From the cell containing the given text, extract its center point as (X, Y) coordinate. 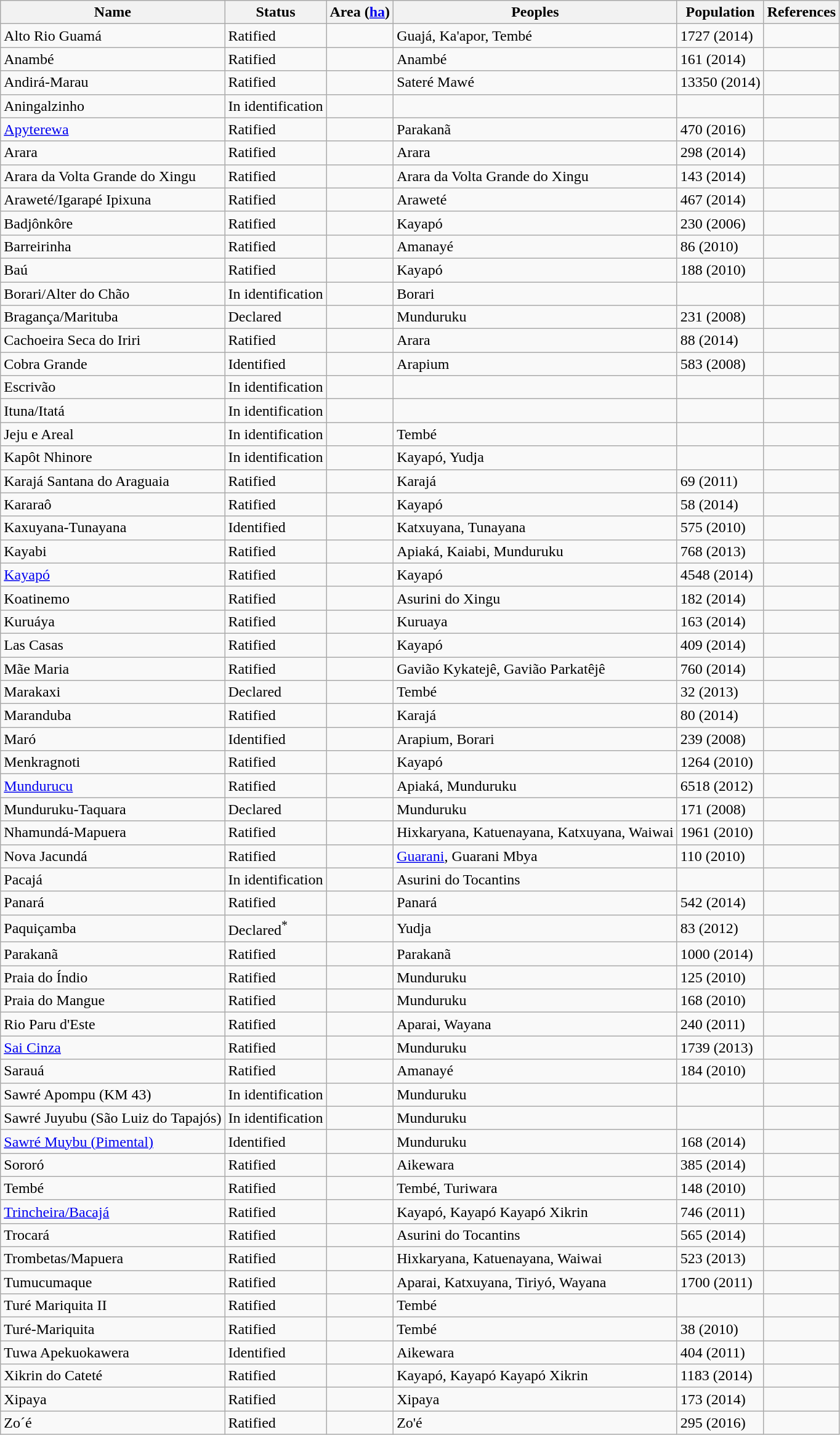
Jeju e Areal (113, 434)
Praia do Índio (113, 977)
Alto Rio Guamá (113, 36)
168 (2014) (721, 1141)
295 (2016) (721, 1423)
Kararaô (113, 504)
86 (2010) (721, 246)
Trombetas/Mapuera (113, 1259)
Turé Mariquita II (113, 1306)
Barreirinha (113, 246)
Maró (113, 739)
467 (2014) (721, 200)
542 (2014) (721, 903)
Status (276, 12)
Kuruaya (535, 621)
Rio Paru d'Este (113, 1024)
Tembé, Turiwara (535, 1188)
171 (2008) (721, 809)
Apyterewa (113, 129)
583 (2008) (721, 364)
Tumucumaque (113, 1282)
Sawré Muybu (Pimental) (113, 1141)
Hixkaryana, Katuenayana, Katxuyana, Waiwai (535, 833)
385 (2014) (721, 1165)
143 (2014) (721, 176)
Koatinemo (113, 598)
184 (2010) (721, 1071)
Arapium, Borari (535, 739)
188 (2010) (721, 270)
Sawré Juyubu (São Luiz do Tapajós) (113, 1118)
1000 (2014) (721, 954)
Kayabi (113, 551)
Sateré Mawé (535, 83)
Zo'é (535, 1423)
Karajá Santana do Araguaia (113, 481)
Cachoeira Seca do Iriri (113, 341)
Aparai, Wayana (535, 1024)
125 (2010) (721, 977)
240 (2011) (721, 1024)
231 (2008) (721, 317)
References (802, 12)
Area (ha) (360, 12)
470 (2016) (721, 129)
Nhamundá-Mapuera (113, 833)
Name (113, 12)
404 (2011) (721, 1352)
1739 (2013) (721, 1048)
Turé-Mariquita (113, 1329)
Katxuyana, Tunayana (535, 528)
Munduruku-Taquara (113, 809)
173 (2014) (721, 1399)
Kuruáya (113, 621)
Guajá, Ka'apor, Tembé (535, 36)
Sawré Apompu (KM 43) (113, 1094)
32 (2013) (721, 692)
1961 (2010) (721, 833)
4548 (2014) (721, 575)
Asurini do Xingu (535, 598)
Sarauá (113, 1071)
13350 (2014) (721, 83)
Bragança/Marituba (113, 317)
575 (2010) (721, 528)
1264 (2010) (721, 762)
Mãe Maria (113, 668)
409 (2014) (721, 645)
Pacajá (113, 879)
110 (2010) (721, 856)
182 (2014) (721, 598)
Guarani, Guarani Mbya (535, 856)
Nova Jacundá (113, 856)
Xikrin do Cateté (113, 1376)
Kayapó, Yudja (535, 458)
760 (2014) (721, 668)
Gavião Kykatejê, Gavião Parkatêjê (535, 668)
58 (2014) (721, 504)
230 (2006) (721, 223)
298 (2014) (721, 153)
88 (2014) (721, 341)
1183 (2014) (721, 1376)
Kapôt Nhinore (113, 458)
Borari (535, 294)
Trocará (113, 1235)
Kaxuyana-Tunayana (113, 528)
Sororó (113, 1165)
80 (2014) (721, 716)
523 (2013) (721, 1259)
Araweté (535, 200)
38 (2010) (721, 1329)
Declared* (276, 929)
163 (2014) (721, 621)
Marakaxi (113, 692)
Andirá-Marau (113, 83)
Aningalzinho (113, 106)
768 (2013) (721, 551)
Praia do Mangue (113, 1001)
Borari/Alter do Chão (113, 294)
Apiaká, Munduruku (535, 786)
Baú (113, 270)
Arapium (535, 364)
1700 (2011) (721, 1282)
Zo´é (113, 1423)
Ituna/Itatá (113, 411)
Badjônkôre (113, 223)
Escrivão (113, 387)
239 (2008) (721, 739)
Cobra Grande (113, 364)
Mundurucu (113, 786)
746 (2011) (721, 1211)
Trincheira/Bacajá (113, 1211)
Sai Cinza (113, 1048)
Paquiçamba (113, 929)
161 (2014) (721, 59)
Population (721, 12)
6518 (2012) (721, 786)
1727 (2014) (721, 36)
168 (2010) (721, 1001)
Apiaká, Kaiabi, Munduruku (535, 551)
Aparai, Katxuyana, Tiriyó, Wayana (535, 1282)
Menkragnoti (113, 762)
565 (2014) (721, 1235)
Hixkaryana, Katuenayana, Waiwai (535, 1259)
69 (2011) (721, 481)
Peoples (535, 12)
Las Casas (113, 645)
Maranduba (113, 716)
Araweté/Igarapé Ipixuna (113, 200)
Tuwa Apekuokawera (113, 1352)
Yudja (535, 929)
83 (2012) (721, 929)
148 (2010) (721, 1188)
